From the cell containing the given text, extract its center point as [x, y] coordinate. 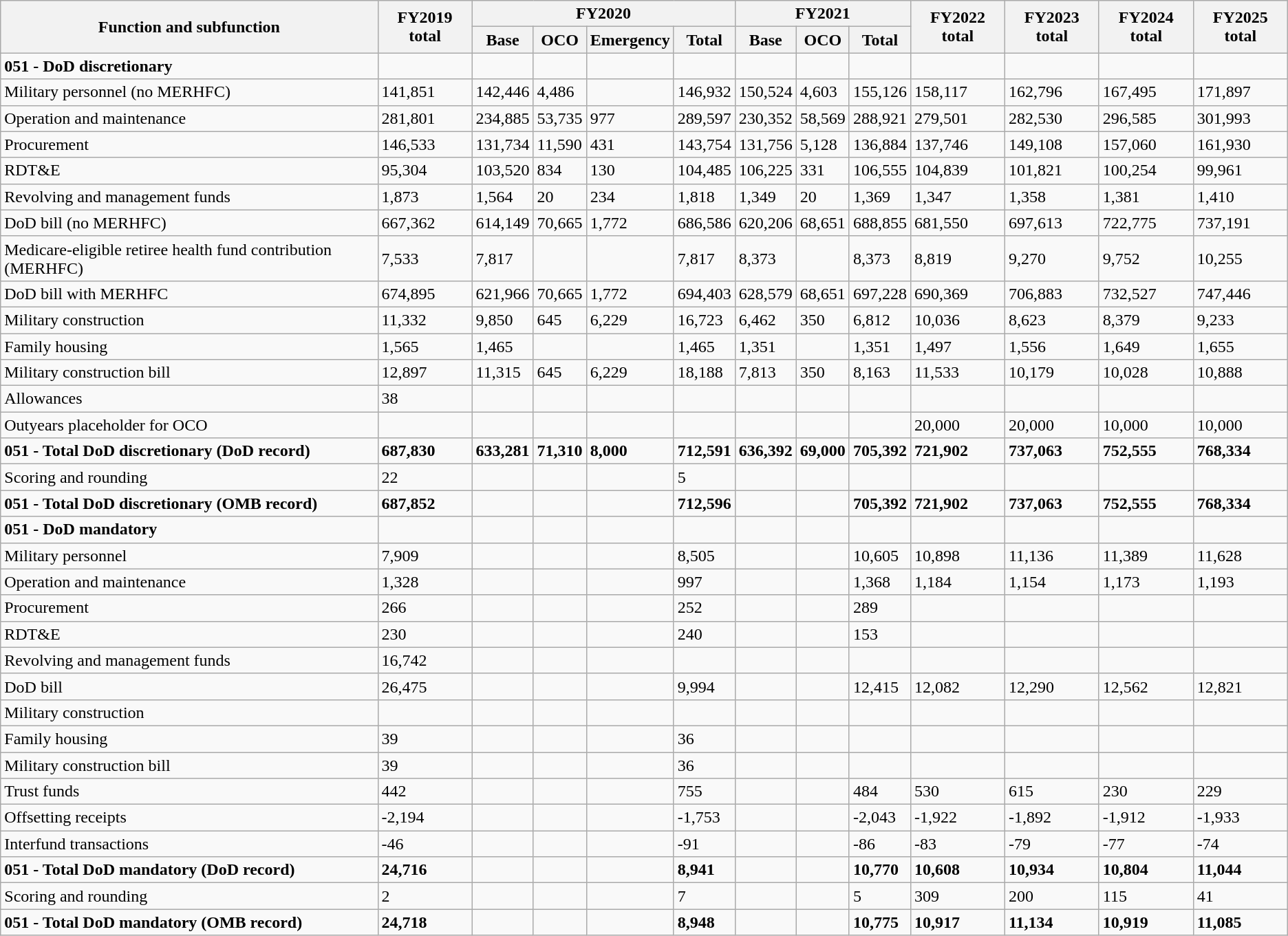
9,233 [1240, 320]
051 - DoD discretionary [189, 66]
301,993 [1240, 118]
10,775 [879, 922]
8,000 [630, 451]
8,505 [705, 556]
7,533 [425, 259]
38 [425, 399]
12,290 [1051, 686]
8,941 [705, 870]
1,347 [958, 197]
7,813 [765, 373]
150,524 [765, 92]
FY2023 total [1051, 27]
Military personnel [189, 556]
26,475 [425, 686]
1,564 [502, 197]
289 [879, 608]
FY2022 total [958, 27]
104,485 [705, 171]
100,254 [1146, 171]
Trust funds [189, 792]
FY2024 total [1146, 27]
240 [705, 634]
7,909 [425, 556]
12,562 [1146, 686]
10,605 [879, 556]
687,830 [425, 451]
252 [705, 608]
681,550 [958, 223]
620,206 [765, 223]
1,358 [1051, 197]
230,352 [765, 118]
229 [1240, 792]
10,608 [958, 870]
FY2021 [823, 14]
11,628 [1240, 556]
10,028 [1146, 373]
9,270 [1051, 259]
11,315 [502, 373]
11,134 [1051, 922]
8,819 [958, 259]
162,796 [1051, 92]
10,036 [958, 320]
615 [1051, 792]
Outyears placeholder for OCO [189, 425]
11,044 [1240, 870]
18,188 [705, 373]
-2,194 [425, 818]
266 [425, 608]
9,994 [705, 686]
1,556 [1051, 346]
-74 [1240, 844]
636,392 [765, 451]
1,173 [1146, 582]
442 [425, 792]
051 - Total DoD mandatory (OMB record) [189, 922]
4,603 [823, 92]
234 [630, 197]
-83 [958, 844]
71,310 [560, 451]
106,555 [879, 171]
1,410 [1240, 197]
1,497 [958, 346]
10,888 [1240, 373]
149,108 [1051, 144]
FY2020 [603, 14]
Allowances [189, 399]
688,855 [879, 223]
694,403 [705, 294]
95,304 [425, 171]
1,328 [425, 582]
288,921 [879, 118]
115 [1146, 896]
051 - Total DoD mandatory (DoD record) [189, 870]
484 [879, 792]
131,734 [502, 144]
1,193 [1240, 582]
10,770 [879, 870]
1,873 [425, 197]
Interfund transactions [189, 844]
8,948 [705, 922]
171,897 [1240, 92]
DoD bill (no MERHFC) [189, 223]
1,349 [765, 197]
99,961 [1240, 171]
686,586 [705, 223]
12,821 [1240, 686]
755 [705, 792]
136,884 [879, 144]
732,527 [1146, 294]
DoD bill [189, 686]
12,415 [879, 686]
153 [879, 634]
103,520 [502, 171]
12,897 [425, 373]
-1,892 [1051, 818]
697,228 [879, 294]
9,752 [1146, 259]
10,179 [1051, 373]
10,898 [958, 556]
24,718 [425, 922]
282,530 [1051, 118]
8,163 [879, 373]
977 [630, 118]
621,966 [502, 294]
8,379 [1146, 320]
051 - DoD mandatory [189, 530]
706,883 [1051, 294]
667,362 [425, 223]
051 - Total DoD discretionary (DoD record) [189, 451]
7 [705, 896]
24,716 [425, 870]
-86 [879, 844]
296,585 [1146, 118]
Function and subfunction [189, 27]
-1,933 [1240, 818]
1,369 [879, 197]
69,000 [823, 451]
6,462 [765, 320]
-46 [425, 844]
2 [425, 896]
-1,922 [958, 818]
16,742 [425, 660]
051 - Total DoD discretionary (OMB record) [189, 503]
281,801 [425, 118]
131,756 [765, 144]
167,495 [1146, 92]
158,117 [958, 92]
1,368 [879, 582]
1,565 [425, 346]
Emergency [630, 40]
104,839 [958, 171]
10,917 [958, 922]
690,369 [958, 294]
628,579 [765, 294]
10,919 [1146, 922]
DoD bill with MERHFC [189, 294]
10,255 [1240, 259]
309 [958, 896]
11,389 [1146, 556]
FY2019 total [425, 27]
-1,912 [1146, 818]
737,191 [1240, 223]
722,775 [1146, 223]
41 [1240, 896]
146,932 [705, 92]
234,885 [502, 118]
101,821 [1051, 171]
11,085 [1240, 922]
Medicare-eligible retiree health fund contribution (MERHFC) [189, 259]
FY2025 total [1240, 27]
157,060 [1146, 144]
53,735 [560, 118]
614,149 [502, 223]
530 [958, 792]
161,930 [1240, 144]
279,501 [958, 118]
-2,043 [879, 818]
712,591 [705, 451]
331 [823, 171]
747,446 [1240, 294]
141,851 [425, 92]
6,812 [879, 320]
106,225 [765, 171]
16,723 [705, 320]
1,184 [958, 582]
687,852 [425, 503]
431 [630, 144]
22 [425, 477]
12,082 [958, 686]
11,533 [958, 373]
1,818 [705, 197]
-91 [705, 844]
-1,753 [705, 818]
997 [705, 582]
11,332 [425, 320]
200 [1051, 896]
9,850 [502, 320]
633,281 [502, 451]
-79 [1051, 844]
834 [560, 171]
-77 [1146, 844]
712,596 [705, 503]
146,533 [425, 144]
143,754 [705, 144]
130 [630, 171]
10,934 [1051, 870]
58,569 [823, 118]
137,746 [958, 144]
11,136 [1051, 556]
5,128 [823, 144]
1,655 [1240, 346]
674,895 [425, 294]
10,804 [1146, 870]
Offsetting receipts [189, 818]
142,446 [502, 92]
1,381 [1146, 197]
697,613 [1051, 223]
289,597 [705, 118]
1,649 [1146, 346]
155,126 [879, 92]
4,486 [560, 92]
Military personnel (no MERHFC) [189, 92]
1,154 [1051, 582]
8,623 [1051, 320]
11,590 [560, 144]
